Locate the cell with the specified text and output its [X, Y] center coordinate. 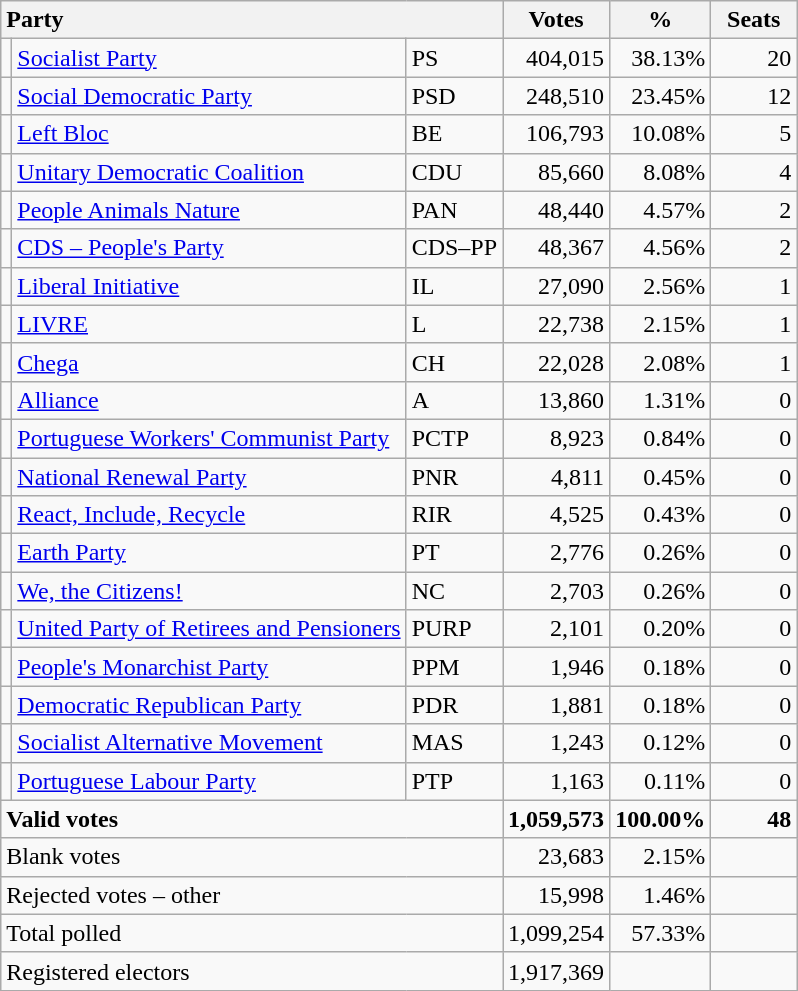
404,015 [556, 58]
2,703 [556, 591]
4,525 [556, 515]
0.11% [660, 781]
CDU [454, 172]
1,099,254 [556, 933]
4.57% [660, 210]
Democratic Republican Party [209, 705]
Socialist Party [209, 58]
1,163 [556, 781]
Seats [754, 20]
Left Bloc [209, 134]
PAN [454, 210]
IL [454, 286]
0.20% [660, 629]
1,946 [556, 667]
MAS [454, 743]
Alliance [209, 400]
Total polled [252, 933]
2,776 [556, 553]
248,510 [556, 96]
PPM [454, 667]
10.08% [660, 134]
BE [454, 134]
PT [454, 553]
Socialist Alternative Movement [209, 743]
1,917,369 [556, 971]
57.33% [660, 933]
23.45% [660, 96]
4 [754, 172]
Rejected votes – other [252, 895]
Chega [209, 362]
23,683 [556, 857]
People's Monarchist Party [209, 667]
National Renewal Party [209, 477]
PDR [454, 705]
4.56% [660, 248]
100.00% [660, 819]
1.31% [660, 400]
13,860 [556, 400]
CDS – People's Party [209, 248]
4,811 [556, 477]
PSD [454, 96]
12 [754, 96]
48,367 [556, 248]
PCTP [454, 438]
0.84% [660, 438]
A [454, 400]
PS [454, 58]
L [454, 324]
% [660, 20]
48,440 [556, 210]
Registered electors [252, 971]
8,923 [556, 438]
RIR [454, 515]
Earth Party [209, 553]
Valid votes [252, 819]
Portuguese Workers' Communist Party [209, 438]
0.12% [660, 743]
LIVRE [209, 324]
22,738 [556, 324]
106,793 [556, 134]
2,101 [556, 629]
PTP [454, 781]
Portuguese Labour Party [209, 781]
Party [252, 20]
Social Democratic Party [209, 96]
1,059,573 [556, 819]
8.08% [660, 172]
0.43% [660, 515]
15,998 [556, 895]
2.56% [660, 286]
React, Include, Recycle [209, 515]
27,090 [556, 286]
48 [754, 819]
NC [454, 591]
Liberal Initiative [209, 286]
United Party of Retirees and Pensioners [209, 629]
2.08% [660, 362]
PURP [454, 629]
5 [754, 134]
We, the Citizens! [209, 591]
0.45% [660, 477]
People Animals Nature [209, 210]
Blank votes [252, 857]
1.46% [660, 895]
PNR [454, 477]
85,660 [556, 172]
20 [754, 58]
1,881 [556, 705]
CDS–PP [454, 248]
38.13% [660, 58]
CH [454, 362]
22,028 [556, 362]
Unitary Democratic Coalition [209, 172]
Votes [556, 20]
1,243 [556, 743]
